Search for the cell housing the specified text and yield its (X, Y) center coordinate. 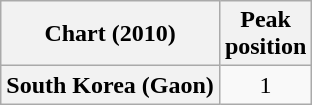
South Korea (Gaon) (110, 85)
Peakposition (265, 34)
Chart (2010) (110, 34)
1 (265, 85)
